Detect which cell encompasses the target text, then output its [X, Y] center coordinate. 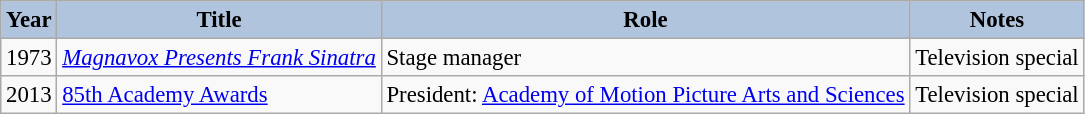
1973 [29, 58]
2013 [29, 95]
Notes [997, 20]
85th Academy Awards [219, 95]
Stage manager [646, 58]
Role [646, 20]
Title [219, 20]
Magnavox Presents Frank Sinatra [219, 58]
President: Academy of Motion Picture Arts and Sciences [646, 95]
Year [29, 20]
